Detect which cell encompasses the target text, then output its [X, Y] center coordinate. 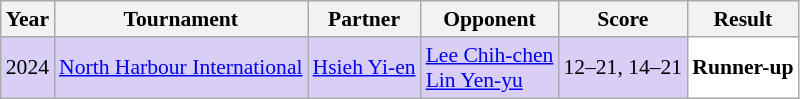
North Harbour International [181, 68]
12–21, 14–21 [622, 68]
Tournament [181, 19]
Hsieh Yi-en [364, 68]
2024 [28, 68]
Year [28, 19]
Score [622, 19]
Opponent [490, 19]
Runner-up [742, 68]
Partner [364, 19]
Lee Chih-chen Lin Yen-yu [490, 68]
Result [742, 19]
